Identify which cell holds the provided text, then report its [X, Y] central coordinate. 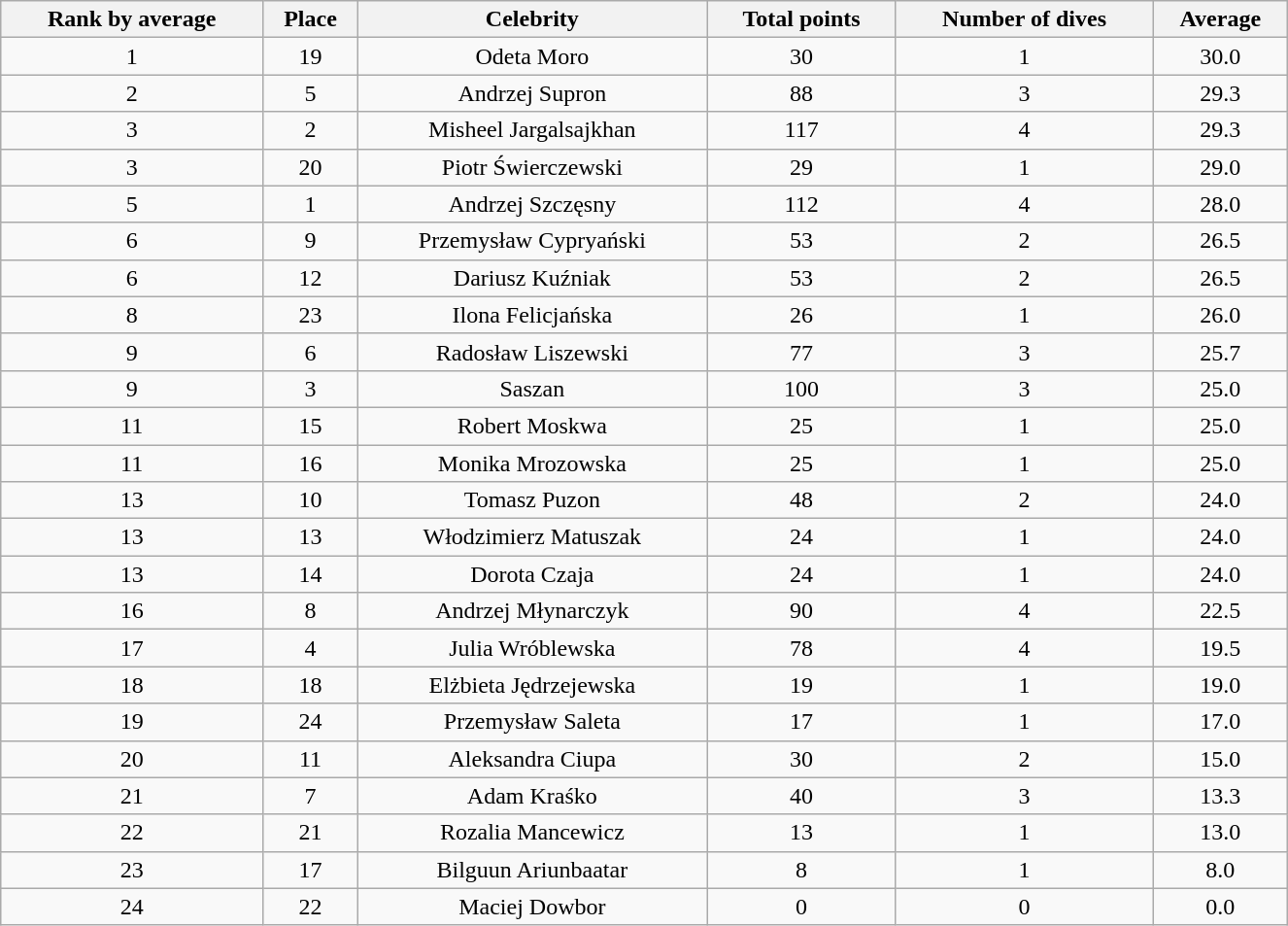
Robert Moskwa [532, 426]
Celebrity [532, 19]
30.0 [1220, 56]
Andrzej Szczęsny [532, 204]
112 [801, 204]
78 [801, 648]
Ilona Felicjańska [532, 315]
88 [801, 93]
Dorota Czaja [532, 574]
14 [311, 574]
12 [311, 278]
Average [1220, 19]
Aleksandra Ciupa [532, 759]
13.3 [1220, 796]
10 [311, 500]
22.5 [1220, 611]
77 [801, 352]
Przemysław Saleta [532, 722]
15.0 [1220, 759]
Piotr Świerczewski [532, 167]
Bilguun Ariunbaatar [532, 870]
26.0 [1220, 315]
Total points [801, 19]
Elżbieta Jędrzejewska [532, 685]
48 [801, 500]
29.0 [1220, 167]
Rozalia Mancewicz [532, 833]
Andrzej Młynarczyk [532, 611]
7 [311, 796]
100 [801, 389]
Number of dives [1024, 19]
28.0 [1220, 204]
8.0 [1220, 870]
19.0 [1220, 685]
Tomasz Puzon [532, 500]
Przemysław Cypryański [532, 241]
Monika Mrozowska [532, 463]
Place [311, 19]
13.0 [1220, 833]
Dariusz Kuźniak [532, 278]
Rank by average [132, 19]
Maciej Dowbor [532, 907]
Julia Wróblewska [532, 648]
Adam Kraśko [532, 796]
40 [801, 796]
Saszan [532, 389]
15 [311, 426]
117 [801, 130]
29 [801, 167]
25.7 [1220, 352]
Andrzej Supron [532, 93]
0.0 [1220, 907]
Włodzimierz Matuszak [532, 537]
26 [801, 315]
Misheel Jargalsajkhan [532, 130]
Odeta Moro [532, 56]
17.0 [1220, 722]
Radosław Liszewski [532, 352]
19.5 [1220, 648]
90 [801, 611]
